Provide the (x, y) coordinate of the cell's center where the given text is located.  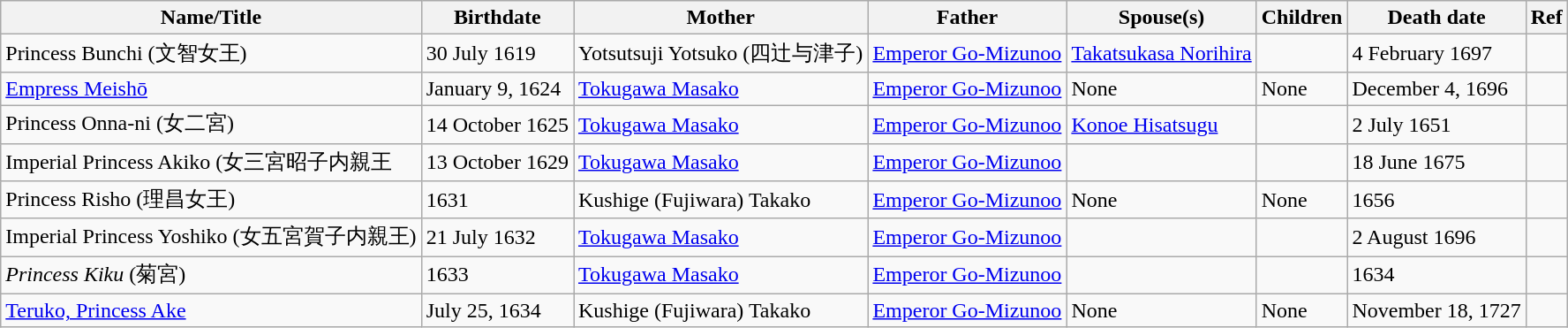
Konoe Hisatsugu (1162, 124)
Children (1301, 18)
January 9, 1624 (497, 88)
November 18, 1727 (1436, 310)
Mother (720, 18)
July 25, 1634 (497, 310)
14 October 1625 (497, 124)
1656 (1436, 200)
Spouse(s) (1162, 18)
2 August 1696 (1436, 237)
1631 (497, 200)
Princess Bunchi (文智女王) (211, 53)
Yotsutsuji Yotsuko (四辻与津子) (720, 53)
1633 (497, 276)
Name/Title (211, 18)
Princess Onna-ni (女二宮) (211, 124)
Takatsukasa Norihira (1162, 53)
Father (968, 18)
4 February 1697 (1436, 53)
Teruko, Princess Ake (211, 310)
1634 (1436, 276)
Birthdate (497, 18)
21 July 1632 (497, 237)
Empress Meishō (211, 88)
December 4, 1696 (1436, 88)
13 October 1629 (497, 163)
Princess Risho (理昌女王) (211, 200)
2 July 1651 (1436, 124)
Imperial Princess Yoshiko (女五宮賀子内親王) (211, 237)
Princess Kiku (菊宮) (211, 276)
Imperial Princess Akiko (女三宮昭子内親王 (211, 163)
30 July 1619 (497, 53)
Death date (1436, 18)
18 June 1675 (1436, 163)
Ref (1547, 18)
